Return [X, Y] of the center of cell containing provided text 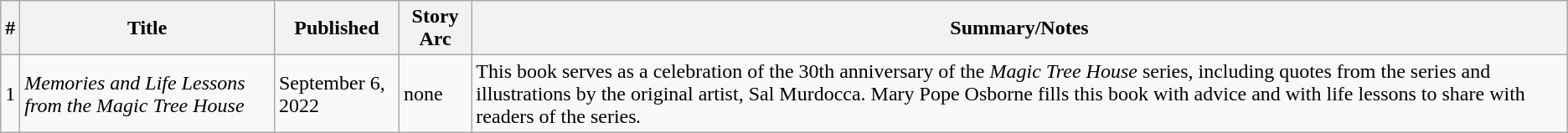
Published [337, 28]
1 [10, 94]
September 6, 2022 [337, 94]
Memories and Life Lessons from the Magic Tree House [147, 94]
Story Arc [435, 28]
none [435, 94]
Summary/Notes [1019, 28]
# [10, 28]
Title [147, 28]
